Output the [x, y] coordinate of the center of the cell containing the given text.  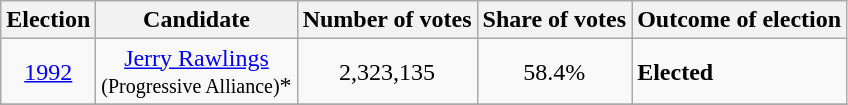
Share of votes [554, 20]
Jerry Rawlings(Progressive Alliance)* [196, 72]
Elected [740, 72]
1992 [48, 72]
Candidate [196, 20]
Election [48, 20]
Outcome of election [740, 20]
Number of votes [387, 20]
58.4% [554, 72]
2,323,135 [387, 72]
